For the text-containing cell, return its midpoint in (x, y) coordinate format. 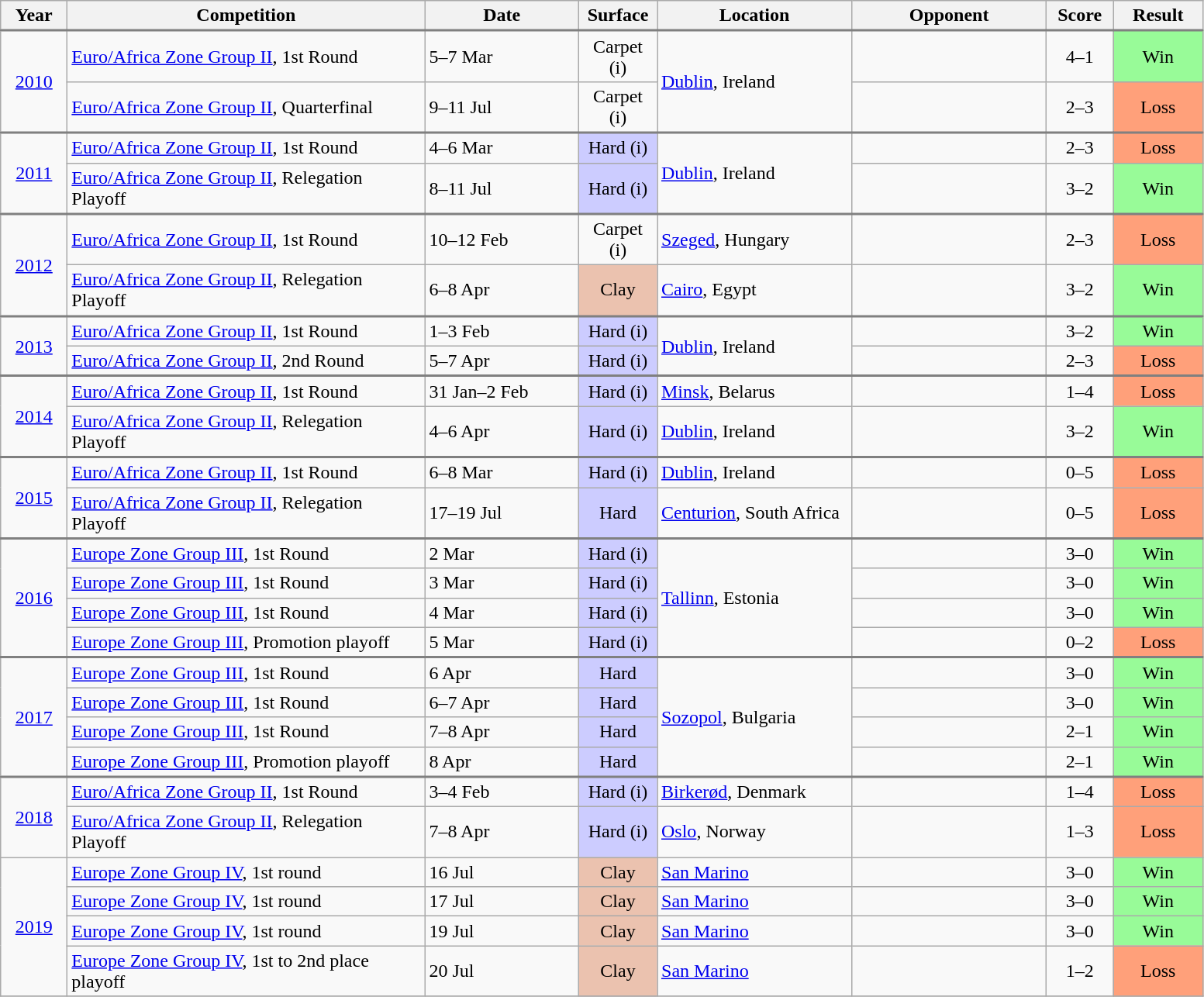
2015 (34, 498)
2 Mar (502, 554)
5–7 Apr (502, 361)
Year (34, 16)
Tallinn, Estonia (755, 598)
16 Jul (502, 872)
Centurion, South Africa (755, 512)
Location (755, 16)
31 Jan–2 Feb (502, 391)
3 Mar (502, 583)
17 Jul (502, 902)
2010 (34, 82)
Cairo, Egypt (755, 291)
2018 (34, 817)
1–3 Feb (502, 330)
9–11 Jul (502, 107)
Szeged, Hungary (755, 240)
4–1 (1080, 57)
10–12 Feb (502, 240)
8–11 Jul (502, 188)
1–2 (1080, 971)
Oslo, Norway (755, 833)
Opponent (949, 16)
2012 (34, 265)
0–2 (1080, 642)
2017 (34, 717)
2011 (34, 174)
Sozopol, Bulgaria (755, 717)
Europe Zone Group IV, 1st to 2nd place playoff (247, 971)
4 Mar (502, 612)
Competition (247, 16)
4–6 Apr (502, 432)
Euro/Africa Zone Group II, 2nd Round (247, 361)
Minsk, Belarus (755, 391)
6–8 Apr (502, 291)
5 Mar (502, 642)
8 Apr (502, 761)
2013 (34, 346)
6 Apr (502, 673)
Surface (617, 16)
3–4 Feb (502, 792)
17–19 Jul (502, 512)
Date (502, 16)
20 Jul (502, 971)
4–6 Mar (502, 147)
2014 (34, 417)
5–7 Mar (502, 57)
6–8 Mar (502, 473)
1–3 (1080, 833)
19 Jul (502, 931)
6–7 Apr (502, 702)
Birkerød, Denmark (755, 792)
Euro/Africa Zone Group II, Quarterfinal (247, 107)
Result (1158, 16)
2016 (34, 598)
Score (1080, 16)
2019 (34, 927)
